Pinpoint the cell where the given text exists, returning its (x, y) midpoint coordinate. 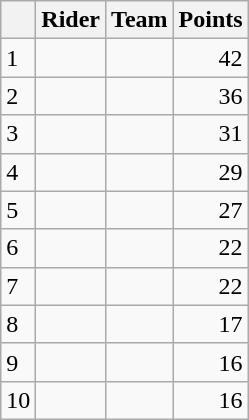
6 (18, 248)
29 (210, 172)
3 (18, 134)
Rider (71, 20)
Team (140, 20)
Points (210, 20)
10 (18, 400)
4 (18, 172)
1 (18, 58)
7 (18, 286)
8 (18, 324)
27 (210, 210)
17 (210, 324)
42 (210, 58)
5 (18, 210)
36 (210, 96)
31 (210, 134)
9 (18, 362)
2 (18, 96)
